Pinpoint the cell where the given text exists, returning its [X, Y] midpoint coordinate. 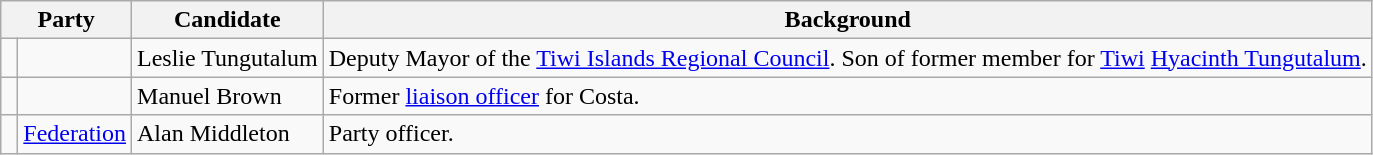
Alan Middleton [228, 134]
Federation [75, 134]
Deputy Mayor of the Tiwi Islands Regional Council. Son of former member for Tiwi Hyacinth Tungutalum. [848, 58]
Former liaison officer for Costa. [848, 96]
Party [66, 20]
Manuel Brown [228, 96]
Leslie Tungutalum [228, 58]
Background [848, 20]
Party officer. [848, 134]
Candidate [228, 20]
